Capture the cell that displays the provided text and extract its (x, y) central coordinate. 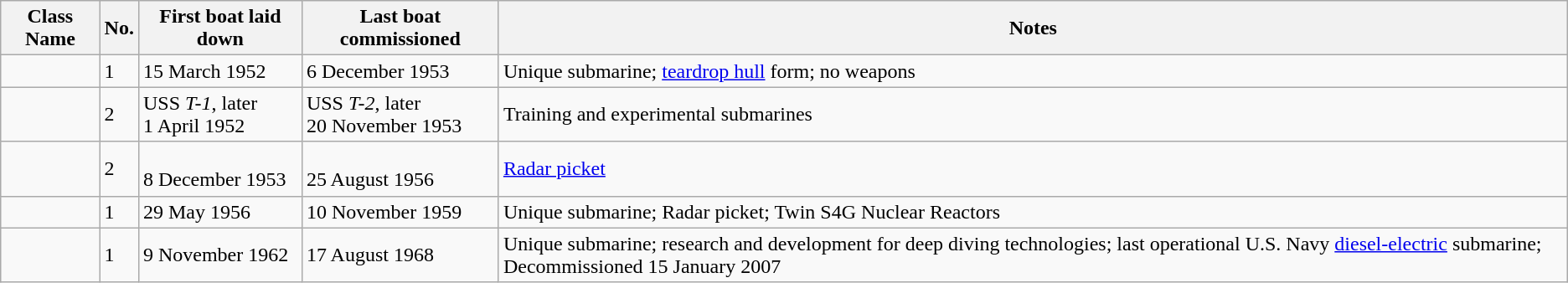
Training and experimental submarines (1033, 114)
9 November 1962 (219, 255)
6 December 1953 (400, 71)
First boat laid down (219, 28)
10 November 1959 (400, 212)
No. (119, 28)
Notes (1033, 28)
15 March 1952 (219, 71)
17 August 1968 (400, 255)
8 December 1953 (219, 169)
USS T-2, later 20 November 1953 (400, 114)
29 May 1956 (219, 212)
Unique submarine; teardrop hull form; no weapons (1033, 71)
Unique submarine; Radar picket; Twin S4G Nuclear Reactors (1033, 212)
Last boat commissioned (400, 28)
Radar picket (1033, 169)
USS T-1, later 1 April 1952 (219, 114)
Class Name (50, 28)
25 August 1956 (400, 169)
